Locate the cell with the specified text and output its [x, y] center coordinate. 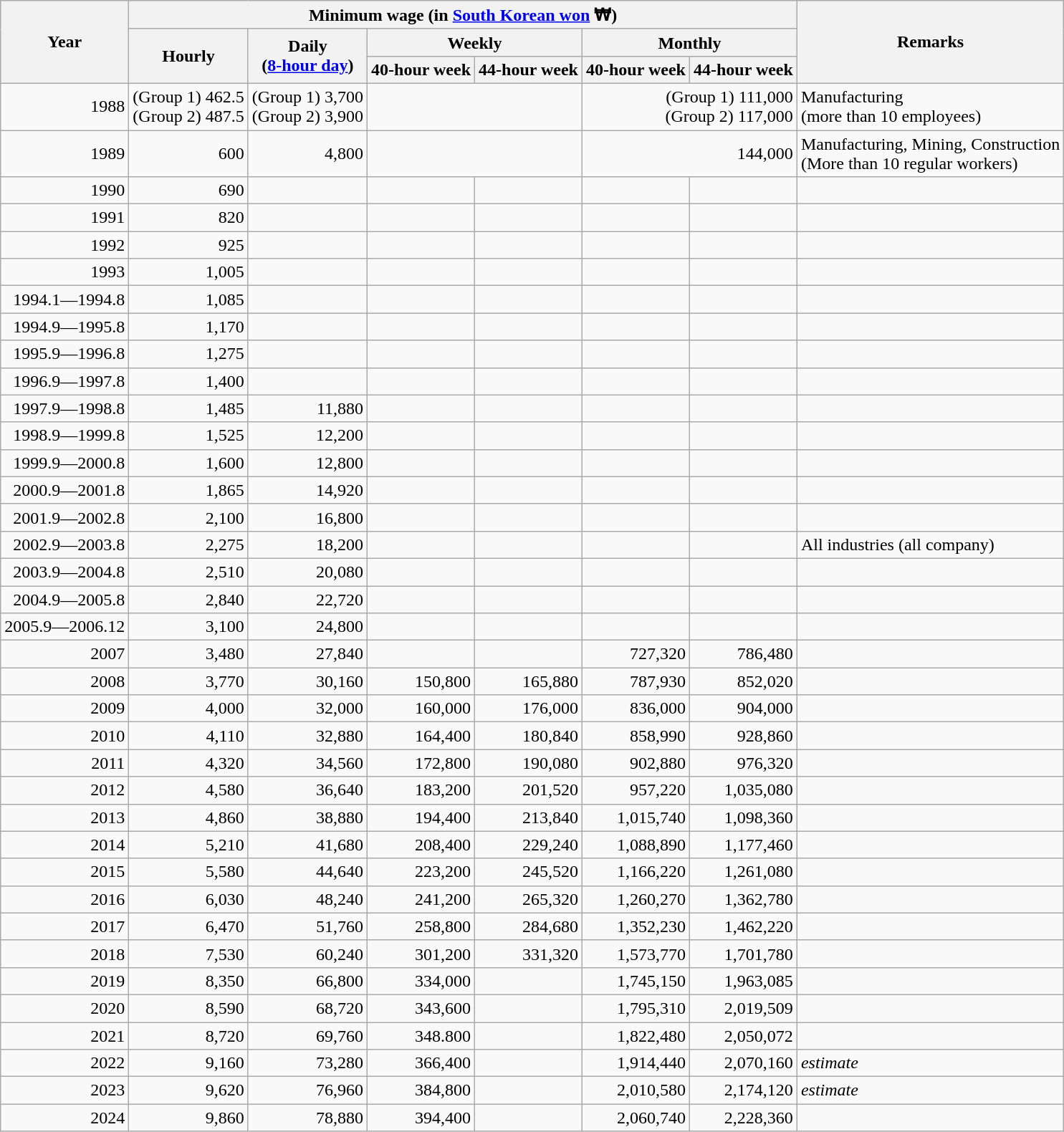
183,200 [421, 790]
394,400 [421, 1118]
2,228,360 [743, 1118]
1,525 [188, 436]
2,019,509 [743, 1008]
3,770 [188, 681]
2008 [64, 681]
12,800 [307, 463]
2,010,580 [636, 1090]
241,200 [421, 899]
976,320 [743, 763]
172,800 [421, 763]
6,470 [188, 926]
1990 [64, 191]
928,860 [743, 736]
1998.9—1999.8 [64, 436]
22,720 [307, 600]
1,914,440 [636, 1063]
51,760 [307, 926]
11,880 [307, 408]
1,261,080 [743, 872]
348.800 [421, 1035]
2007 [64, 654]
2002.9—2003.8 [64, 545]
1,177,460 [743, 845]
1992 [64, 245]
144,000 [689, 153]
32,880 [307, 736]
284,680 [529, 926]
201,520 [529, 790]
1988 [64, 106]
1,170 [188, 327]
2024 [64, 1118]
836,000 [636, 709]
1,088,890 [636, 845]
2000.9—2001.8 [64, 490]
165,880 [529, 681]
690 [188, 191]
9,620 [188, 1090]
1,400 [188, 381]
32,000 [307, 709]
150,800 [421, 681]
1991 [64, 218]
2021 [64, 1035]
48,240 [307, 899]
223,200 [421, 872]
8,720 [188, 1035]
76,960 [307, 1090]
1,005 [188, 272]
2014 [64, 845]
2004.9—2005.8 [64, 600]
Year [64, 42]
1,600 [188, 463]
258,800 [421, 926]
1,260,270 [636, 899]
2005.9—2006.12 [64, 627]
1,745,150 [636, 981]
1999.9—2000.8 [64, 463]
164,400 [421, 736]
2015 [64, 872]
Monthly [689, 42]
786,480 [743, 654]
All industries (all company) [930, 545]
1,573,770 [636, 954]
180,840 [529, 736]
2022 [64, 1063]
1994.1—1994.8 [64, 299]
1,275 [188, 354]
176,000 [529, 709]
2,510 [188, 572]
2018 [64, 954]
38,880 [307, 817]
1,822,480 [636, 1035]
7,530 [188, 954]
24,800 [307, 627]
1989 [64, 153]
34,560 [307, 763]
18,200 [307, 545]
1993 [64, 272]
3,100 [188, 627]
904,000 [743, 709]
858,990 [636, 736]
820 [188, 218]
1,352,230 [636, 926]
1,485 [188, 408]
229,240 [529, 845]
2,070,160 [743, 1063]
Weekly [475, 42]
2017 [64, 926]
1,098,360 [743, 817]
925 [188, 245]
2,275 [188, 545]
16,800 [307, 517]
36,640 [307, 790]
4,320 [188, 763]
Manufacturing, Mining, Construction(More than 10 regular workers) [930, 153]
384,800 [421, 1090]
(Group 1) 462.5(Group 2) 487.5 [188, 106]
14,920 [307, 490]
2020 [64, 1008]
(Group 1) 111,000(Group 2) 117,000 [689, 106]
2012 [64, 790]
2010 [64, 736]
301,200 [421, 954]
213,840 [529, 817]
8,590 [188, 1008]
6,030 [188, 899]
20,080 [307, 572]
2,060,740 [636, 1118]
Manufacturing(more than 10 employees) [930, 106]
4,000 [188, 709]
Daily(8-hour day) [307, 56]
852,020 [743, 681]
1,795,310 [636, 1008]
1997.9—1998.8 [64, 408]
66,800 [307, 981]
787,930 [636, 681]
2016 [64, 899]
2,174,120 [743, 1090]
1,085 [188, 299]
2011 [64, 763]
9,860 [188, 1118]
1996.9—1997.8 [64, 381]
30,160 [307, 681]
957,220 [636, 790]
1,035,080 [743, 790]
68,720 [307, 1008]
Hourly [188, 56]
9,160 [188, 1063]
208,400 [421, 845]
1,166,220 [636, 872]
2019 [64, 981]
Minimum wage (in South Korean won ₩) [463, 15]
60,240 [307, 954]
2001.9—2002.8 [64, 517]
2013 [64, 817]
1,963,085 [743, 981]
1,865 [188, 490]
1,701,780 [743, 954]
8,350 [188, 981]
331,320 [529, 954]
12,200 [307, 436]
160,000 [421, 709]
3,480 [188, 654]
73,280 [307, 1063]
(Group 1) 3,700(Group 2) 3,900 [307, 106]
41,680 [307, 845]
1994.9—1995.8 [64, 327]
265,320 [529, 899]
1,015,740 [636, 817]
1,362,780 [743, 899]
4,580 [188, 790]
902,880 [636, 763]
4,860 [188, 817]
78,880 [307, 1118]
727,320 [636, 654]
5,210 [188, 845]
Remarks [930, 42]
69,760 [307, 1035]
44,640 [307, 872]
334,000 [421, 981]
2,050,072 [743, 1035]
4,110 [188, 736]
194,400 [421, 817]
366,400 [421, 1063]
600 [188, 153]
1,462,220 [743, 926]
27,840 [307, 654]
245,520 [529, 872]
2023 [64, 1090]
1995.9—1996.8 [64, 354]
190,080 [529, 763]
2003.9—2004.8 [64, 572]
2,100 [188, 517]
343,600 [421, 1008]
2,840 [188, 600]
5,580 [188, 872]
4,800 [307, 153]
2009 [64, 709]
